Find where the given text appears and provide that cell's center as [X, Y] coordinate. 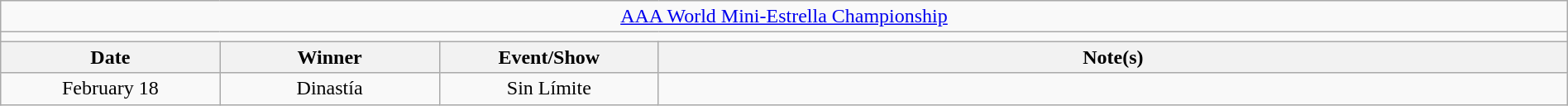
Date [111, 57]
Sin Límite [549, 89]
February 18 [111, 89]
Note(s) [1113, 57]
AAA World Mini-Estrella Championship [784, 17]
Winner [329, 57]
Dinastía [329, 89]
Event/Show [549, 57]
